Return the [x, y] coordinate for the center point of the cell that contains the specified text.  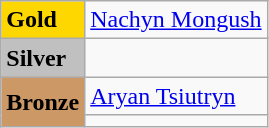
Gold [43, 20]
Nachyn Mongush [176, 20]
Bronze [43, 102]
Silver [43, 58]
Aryan Tsiutryn [176, 96]
